Capture the cell that displays the provided text and extract its [X, Y] central coordinate. 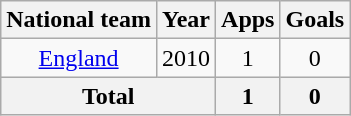
Apps [248, 20]
Goals [315, 20]
Year [186, 20]
Total [108, 96]
England [79, 58]
2010 [186, 58]
National team [79, 20]
